Capture the cell that displays the provided text and extract its [X, Y] central coordinate. 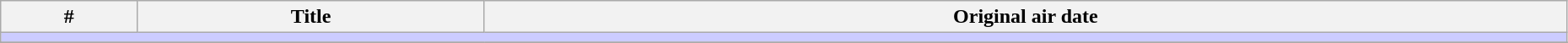
# [69, 17]
Original air date [1026, 17]
Title [311, 17]
